Capture the cell that displays the provided text and extract its [x, y] central coordinate. 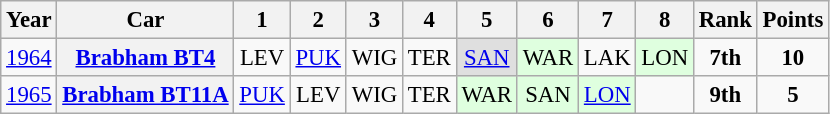
3 [374, 20]
Brabham BT4 [146, 58]
2 [318, 20]
6 [548, 20]
1965 [29, 95]
8 [664, 20]
Car [146, 20]
1 [262, 20]
7 [608, 20]
4 [429, 20]
7th [725, 58]
10 [792, 58]
Points [792, 20]
9th [725, 95]
LAK [608, 58]
1964 [29, 58]
Brabham BT11A [146, 95]
Rank [725, 20]
Year [29, 20]
